Capture the cell that displays the provided text and extract its (x, y) central coordinate. 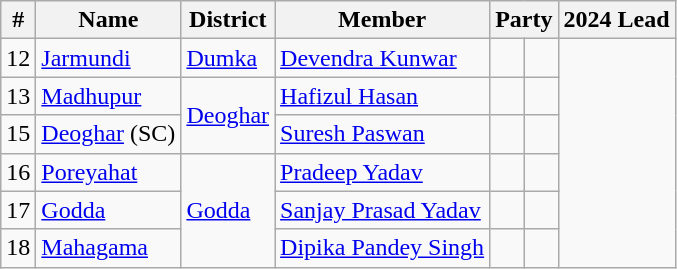
Dumka (228, 58)
Pradeep Yadav (382, 172)
Member (382, 20)
18 (18, 248)
Poreyahat (108, 172)
17 (18, 210)
2024 Lead (616, 20)
District (228, 20)
Suresh Paswan (382, 134)
Party (524, 20)
# (18, 20)
Name (108, 20)
Dipika Pandey Singh (382, 248)
Jarmundi (108, 58)
15 (18, 134)
Deoghar (228, 115)
Sanjay Prasad Yadav (382, 210)
Madhupur (108, 96)
13 (18, 96)
12 (18, 58)
Devendra Kunwar (382, 58)
Deoghar (SC) (108, 134)
16 (18, 172)
Mahagama (108, 248)
Hafizul Hasan (382, 96)
